Return the [x, y] coordinate for the center point of the cell that contains the specified text.  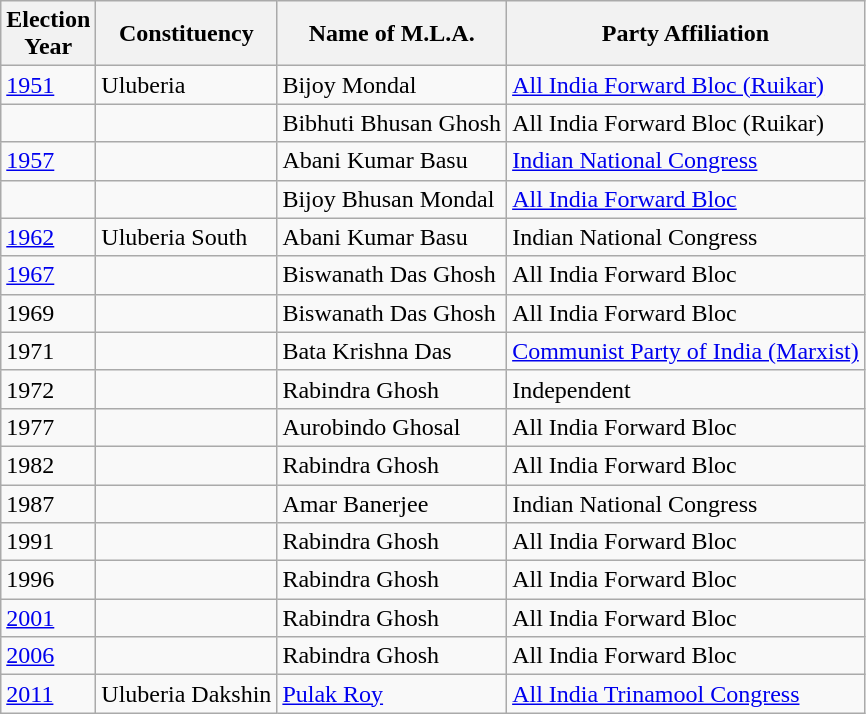
1969 [48, 313]
Name of M.L.A. [392, 34]
Bibhuti Bhusan Ghosh [392, 123]
Bata Krishna Das [392, 351]
Communist Party of India (Marxist) [686, 351]
1996 [48, 580]
1977 [48, 427]
All India Trinamool Congress [686, 694]
Bijoy Bhusan Mondal [392, 199]
Constituency [186, 34]
1971 [48, 351]
Aurobindo Ghosal [392, 427]
Uluberia South [186, 237]
1957 [48, 161]
Party Affiliation [686, 34]
1951 [48, 85]
1972 [48, 389]
Uluberia Dakshin [186, 694]
1967 [48, 275]
1962 [48, 237]
2011 [48, 694]
Election Year [48, 34]
Uluberia [186, 85]
Independent [686, 389]
Amar Banerjee [392, 503]
1982 [48, 465]
1987 [48, 503]
2006 [48, 656]
Pulak Roy [392, 694]
1991 [48, 542]
Bijoy Mondal [392, 85]
2001 [48, 618]
